From the cell containing the given text, extract its center point as (x, y) coordinate. 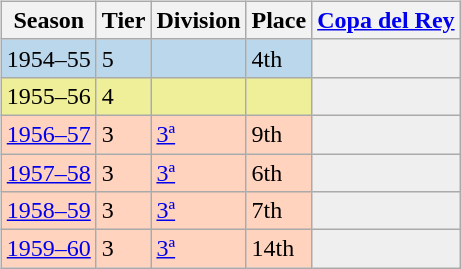
Place (279, 20)
14th (279, 249)
1954–55 (48, 58)
Copa del Rey (386, 20)
Division (198, 20)
5 (124, 58)
Tier (124, 20)
1956–57 (48, 134)
1957–58 (48, 173)
7th (279, 211)
1959–60 (48, 249)
4th (279, 58)
1958–59 (48, 211)
4 (124, 96)
1955–56 (48, 96)
6th (279, 173)
9th (279, 134)
Season (48, 20)
